Search for the cell housing the specified text and yield its [x, y] center coordinate. 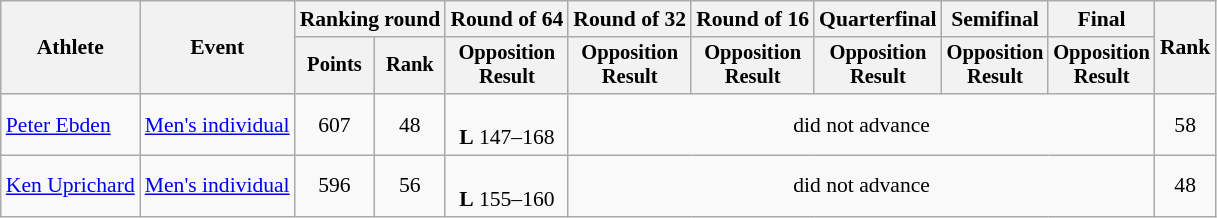
Round of 64 [506, 19]
L 147–168 [506, 124]
Final [1102, 19]
L 155–160 [506, 186]
Event [218, 48]
Round of 16 [752, 19]
607 [335, 124]
Semifinal [996, 19]
58 [1186, 124]
Ken Uprichard [70, 186]
Quarterfinal [878, 19]
Athlete [70, 48]
Points [335, 66]
Ranking round [370, 19]
Round of 32 [630, 19]
56 [410, 186]
Peter Ebden [70, 124]
596 [335, 186]
